Determine the (x, y) coordinate at the center of the cell enclosing the given text.  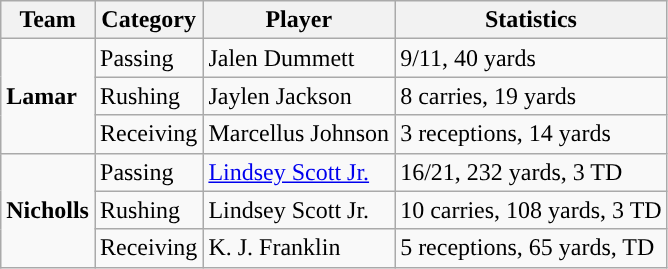
16/21, 232 yards, 3 TD (532, 172)
9/11, 40 yards (532, 58)
Category (148, 20)
Lamar (48, 96)
Jaylen Jackson (299, 96)
3 receptions, 14 yards (532, 134)
Nicholls (48, 210)
Team (48, 20)
10 carries, 108 yards, 3 TD (532, 210)
Statistics (532, 20)
5 receptions, 65 yards, TD (532, 248)
Marcellus Johnson (299, 134)
Jalen Dummett (299, 58)
K. J. Franklin (299, 248)
8 carries, 19 yards (532, 96)
Player (299, 20)
